Capture the cell that displays the provided text and extract its [x, y] central coordinate. 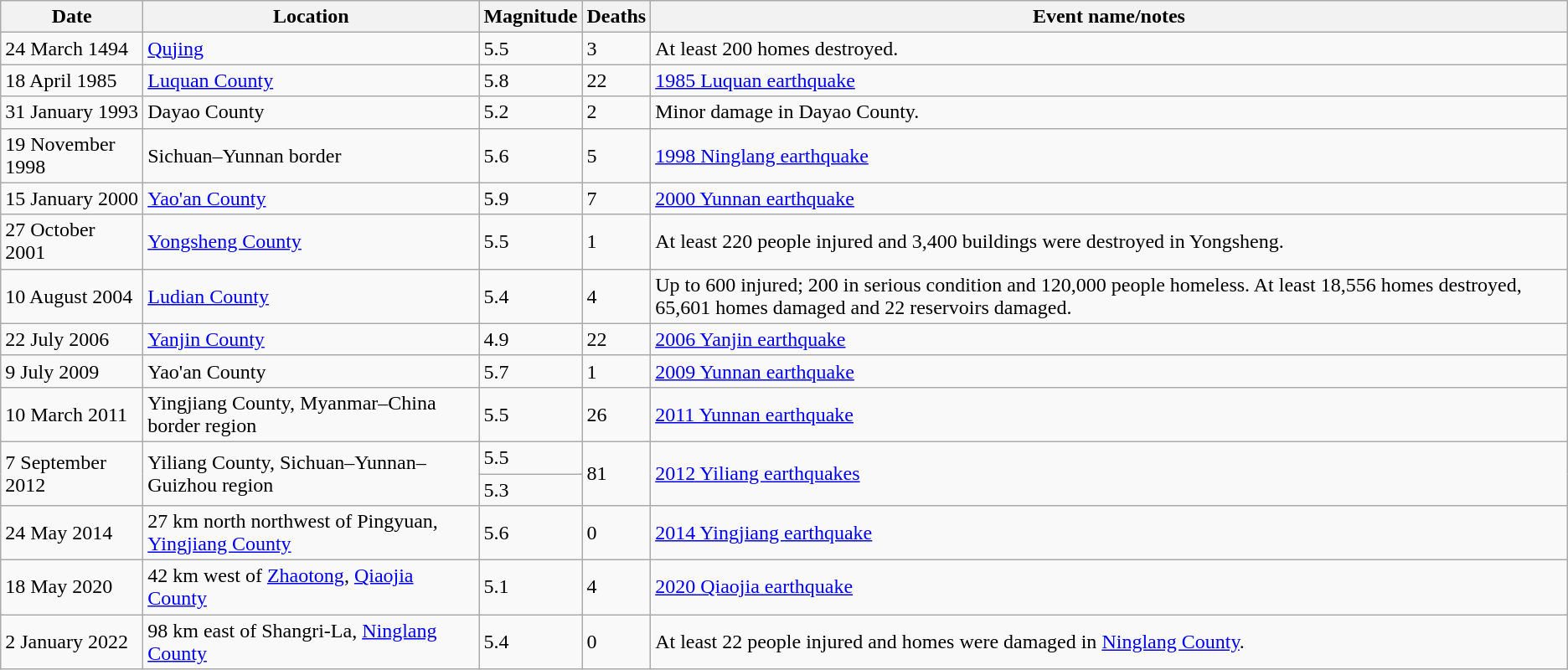
Luquan County [312, 80]
At least 220 people injured and 3,400 buildings were destroyed in Yongsheng. [1109, 241]
10 August 2004 [72, 296]
15 January 2000 [72, 198]
1998 Ninglang earthquake [1109, 156]
5.8 [531, 80]
Deaths [616, 17]
2 [616, 112]
3 [616, 49]
Yingjiang County, Myanmar–China border region [312, 414]
Minor damage in Dayao County. [1109, 112]
At least 200 homes destroyed. [1109, 49]
2000 Yunnan earthquake [1109, 198]
5.3 [531, 490]
98 km east of Shangri-La, Ninglang County [312, 642]
2 January 2022 [72, 642]
At least 22 people injured and homes were damaged in Ninglang County. [1109, 642]
24 May 2014 [72, 533]
18 May 2020 [72, 588]
Sichuan–Yunnan border [312, 156]
81 [616, 473]
9 July 2009 [72, 371]
1985 Luquan earthquake [1109, 80]
18 April 1985 [72, 80]
Qujing [312, 49]
4.9 [531, 339]
31 January 1993 [72, 112]
Yiliang County, Sichuan–Yunnan–Guizhou region [312, 473]
Dayao County [312, 112]
5 [616, 156]
27 October 2001 [72, 241]
Magnitude [531, 17]
Date [72, 17]
Location [312, 17]
7 September 2012 [72, 473]
Yongsheng County [312, 241]
2009 Yunnan earthquake [1109, 371]
5.1 [531, 588]
5.2 [531, 112]
19 November 1998 [72, 156]
Yanjin County [312, 339]
10 March 2011 [72, 414]
2006 Yanjin earthquake [1109, 339]
24 March 1494 [72, 49]
5.7 [531, 371]
Event name/notes [1109, 17]
2011 Yunnan earthquake [1109, 414]
27 km north northwest of Pingyuan, Yingjiang County [312, 533]
22 July 2006 [72, 339]
42 km west of Zhaotong, Qiaojia County [312, 588]
Ludian County [312, 296]
2020 Qiaojia earthquake [1109, 588]
2012 Yiliang earthquakes [1109, 473]
7 [616, 198]
2014 Yingjiang earthquake [1109, 533]
26 [616, 414]
5.9 [531, 198]
